Scan for the cell matching the given text and deliver its [x, y] coordinate at center. 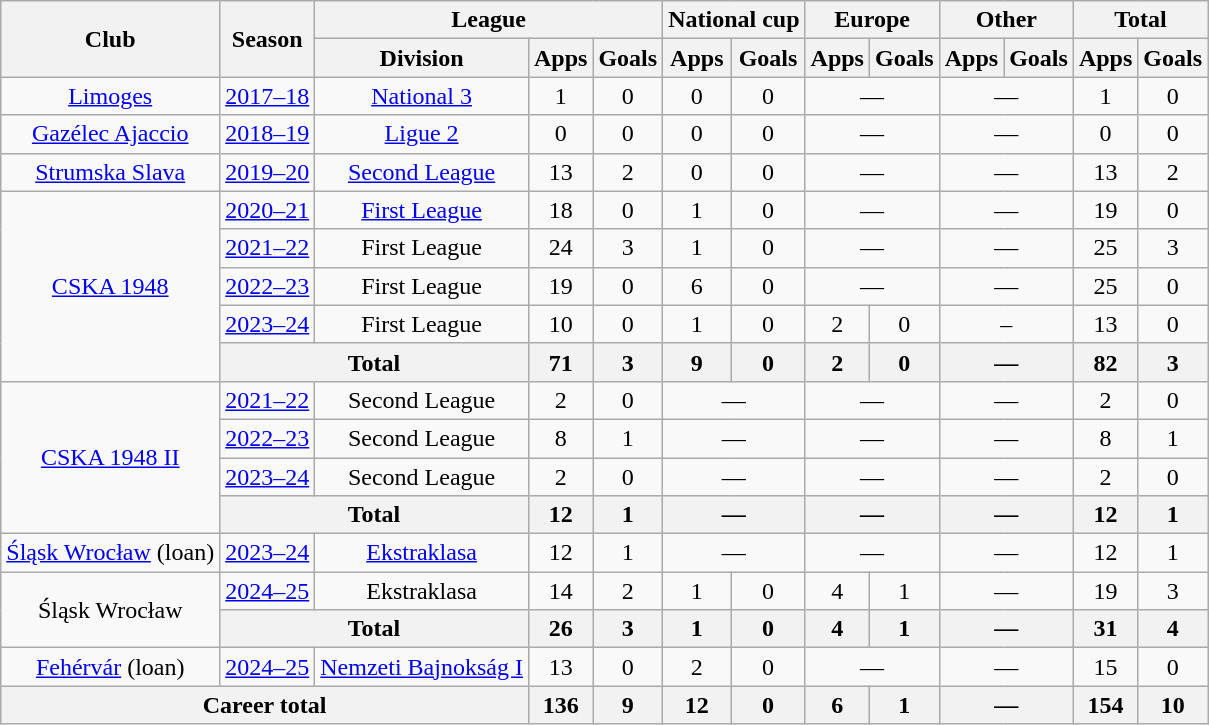
31 [1105, 629]
CSKA 1948 [110, 286]
2020–21 [268, 210]
Gazélec Ajaccio [110, 134]
Division [422, 58]
136 [560, 705]
24 [560, 248]
– [1006, 324]
Career total [265, 705]
Season [268, 39]
National cup [734, 20]
League [489, 20]
2018–19 [268, 134]
Śląsk Wrocław [110, 610]
Fehérvár (loan) [110, 667]
26 [560, 629]
154 [1105, 705]
Ligue 2 [422, 134]
2017–18 [268, 96]
82 [1105, 362]
18 [560, 210]
15 [1105, 667]
2019–20 [268, 172]
Strumska Slava [110, 172]
71 [560, 362]
Śląsk Wrocław (loan) [110, 553]
National 3 [422, 96]
Other [1006, 20]
CSKA 1948 II [110, 457]
14 [560, 591]
Nemzeti Bajnokság I [422, 667]
Club [110, 39]
Europe [872, 20]
Limoges [110, 96]
